Return the [X, Y] coordinate for the center point of the cell that contains the specified text.  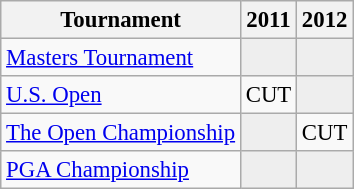
2011 [268, 20]
U.S. Open [121, 95]
Masters Tournament [121, 58]
PGA Championship [121, 170]
The Open Championship [121, 133]
Tournament [121, 20]
2012 [325, 20]
